Output the [x, y] coordinate of the center of the cell containing the given text.  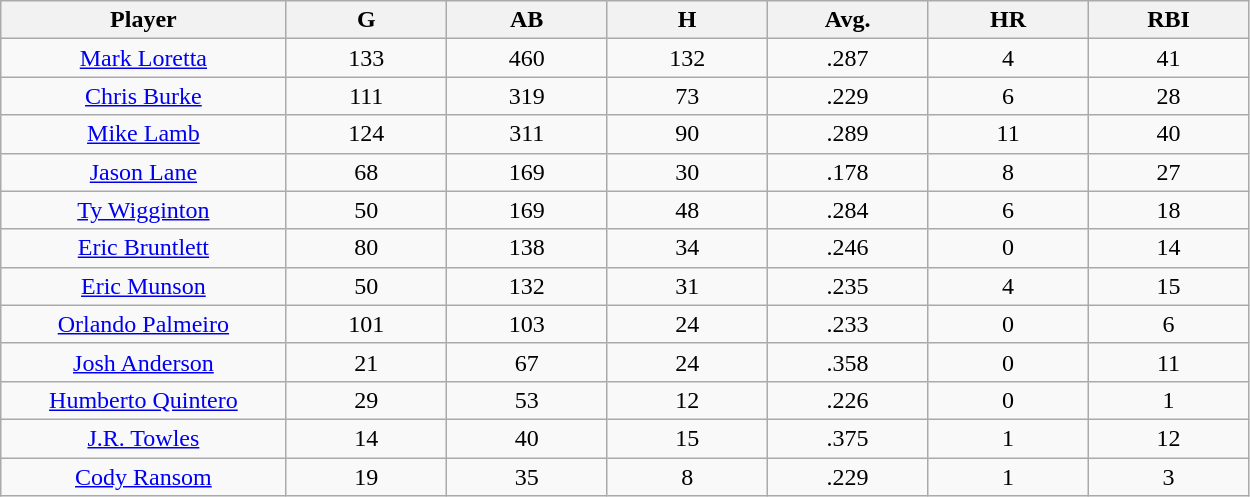
29 [366, 400]
Ty Wigginton [144, 210]
G [366, 20]
Mark Loretta [144, 58]
Player [144, 20]
Mike Lamb [144, 134]
Orlando Palmeiro [144, 324]
138 [526, 248]
311 [526, 134]
J.R. Towles [144, 438]
3 [1168, 477]
Cody Ransom [144, 477]
41 [1168, 58]
101 [366, 324]
53 [526, 400]
21 [366, 362]
.178 [847, 172]
Avg. [847, 20]
Eric Bruntlett [144, 248]
103 [526, 324]
90 [687, 134]
.284 [847, 210]
AB [526, 20]
18 [1168, 210]
HR [1008, 20]
27 [1168, 172]
30 [687, 172]
80 [366, 248]
133 [366, 58]
.375 [847, 438]
31 [687, 286]
RBI [1168, 20]
.226 [847, 400]
.289 [847, 134]
67 [526, 362]
Eric Munson [144, 286]
.287 [847, 58]
.246 [847, 248]
124 [366, 134]
Josh Anderson [144, 362]
Chris Burke [144, 96]
68 [366, 172]
35 [526, 477]
Humberto Quintero [144, 400]
19 [366, 477]
H [687, 20]
.233 [847, 324]
28 [1168, 96]
48 [687, 210]
319 [526, 96]
Jason Lane [144, 172]
460 [526, 58]
73 [687, 96]
111 [366, 96]
.358 [847, 362]
34 [687, 248]
.235 [847, 286]
